Return (x, y) of the center of cell containing provided text 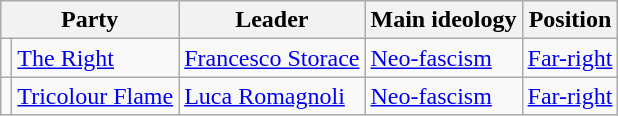
Leader (272, 20)
The Right (96, 58)
Luca Romagnoli (272, 96)
Party (90, 20)
Francesco Storace (272, 58)
Position (570, 20)
Tricolour Flame (96, 96)
Main ideology (444, 20)
